Scan for the cell matching the given text and deliver its [x, y] coordinate at center. 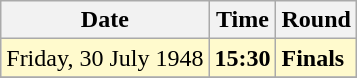
Round [316, 20]
15:30 [242, 58]
Finals [316, 58]
Date [105, 20]
Time [242, 20]
Friday, 30 July 1948 [105, 58]
